Capture the cell that displays the provided text and extract its [X, Y] central coordinate. 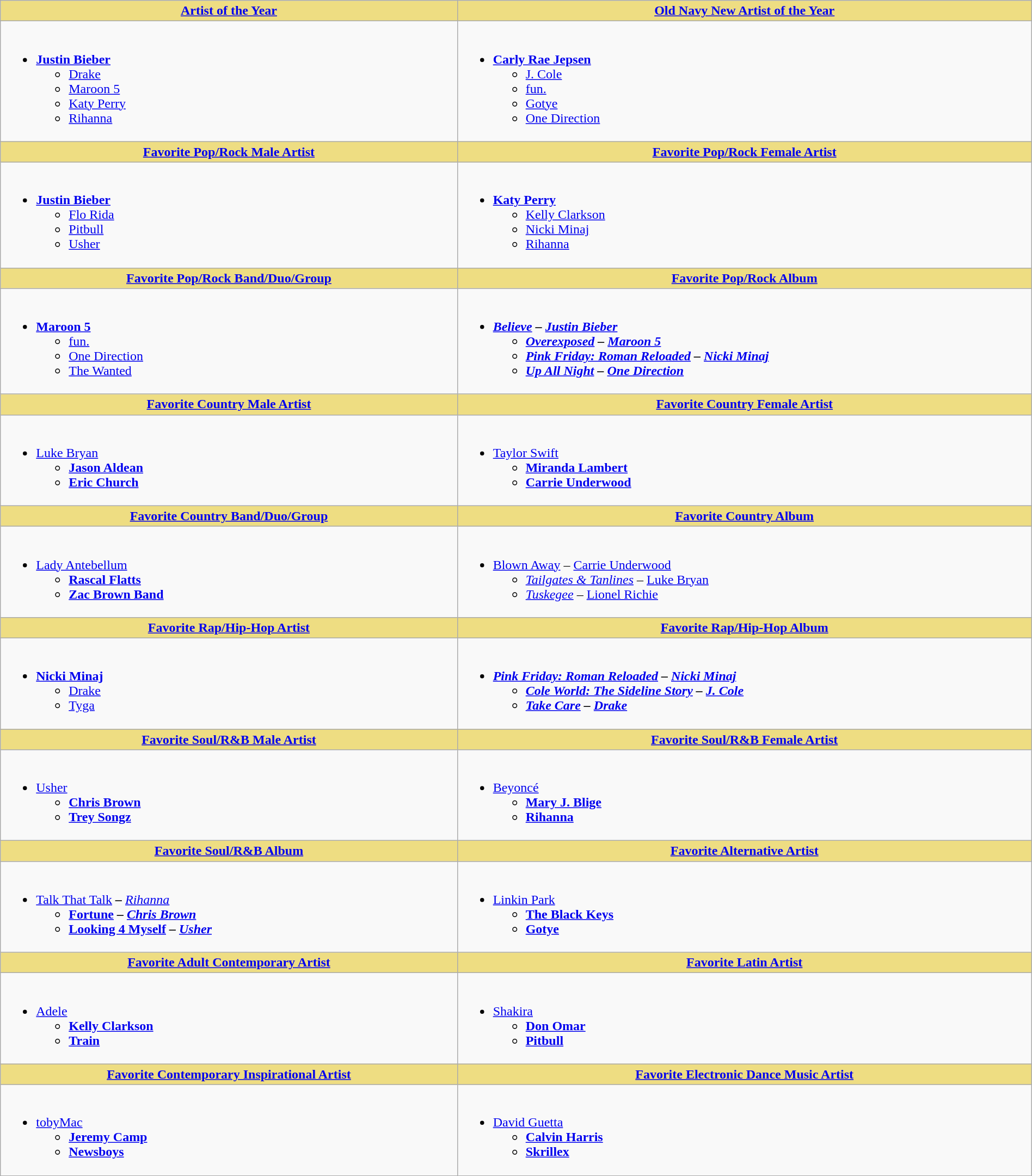
Favorite Electronic Dance Music Artist [745, 1074]
ShakiraDon OmarPitbull [745, 1019]
Favorite Rap/Hip-Hop Album [745, 627]
Katy PerryKelly ClarksonNicki MinajRihanna [745, 215]
Favorite Pop/Rock Band/Duo/Group [229, 278]
Believe – Justin BieberOverexposed – Maroon 5Pink Friday: Roman Reloaded – Nicki MinajUp All Night – One Direction [745, 341]
Nicki MinajDrakeTyga [229, 684]
Favorite Soul/R&B Album [229, 851]
Favorite Country Female Artist [745, 404]
Justin BieberDrakeMaroon 5Katy PerryRihanna [229, 82]
Favorite Pop/Rock Album [745, 278]
Favorite Country Male Artist [229, 404]
Favorite Country Band/Duo/Group [229, 516]
Favorite Rap/Hip-Hop Artist [229, 627]
Luke BryanJason AldeanEric Church [229, 460]
Old Navy New Artist of the Year [745, 11]
AdeleKelly ClarksonTrain [229, 1019]
Justin BieberFlo RidaPitbullUsher [229, 215]
Favorite Pop/Rock Female Artist [745, 152]
Favorite Adult Contemporary Artist [229, 963]
Favorite Country Album [745, 516]
Talk That Talk – RihannaFortune – Chris BrownLooking 4 Myself – Usher [229, 907]
tobyMacJeremy CampNewsboys [229, 1130]
Maroon 5fun.One DirectionThe Wanted [229, 341]
BeyoncéMary J. BligeRihanna [745, 796]
Artist of the Year [229, 11]
Favorite Soul/R&B Female Artist [745, 740]
Carly Rae JepsenJ. Colefun.GotyeOne Direction [745, 82]
Favorite Pop/Rock Male Artist [229, 152]
Linkin ParkThe Black KeysGotye [745, 907]
Pink Friday: Roman Reloaded – Nicki MinajCole World: The Sideline Story – J. ColeTake Care – Drake [745, 684]
David GuettaCalvin HarrisSkrillex [745, 1130]
Favorite Soul/R&B Male Artist [229, 740]
Taylor SwiftMiranda LambertCarrie Underwood [745, 460]
Lady AntebellumRascal FlattsZac Brown Band [229, 571]
Favorite Contemporary Inspirational Artist [229, 1074]
Favorite Latin Artist [745, 963]
Blown Away – Carrie UnderwoodTailgates & Tanlines – Luke BryanTuskegee – Lionel Richie [745, 571]
UsherChris BrownTrey Songz [229, 796]
Favorite Alternative Artist [745, 851]
